Capture the cell that displays the provided text and extract its [x, y] central coordinate. 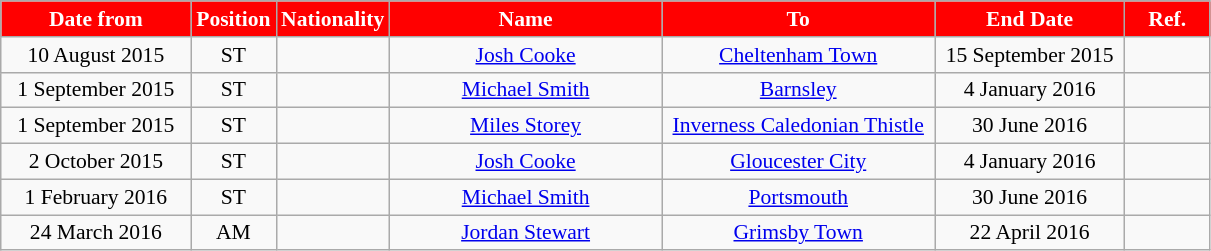
2 October 2015 [96, 162]
Jordan Stewart [526, 233]
AM [234, 233]
Cheltenham Town [798, 55]
15 September 2015 [1030, 55]
Position [234, 19]
End Date [1030, 19]
To [798, 19]
Barnsley [798, 90]
Inverness Caledonian Thistle [798, 126]
24 March 2016 [96, 233]
Grimsby Town [798, 233]
22 April 2016 [1030, 233]
10 August 2015 [96, 55]
1 February 2016 [96, 197]
Date from [96, 19]
Nationality [332, 19]
Miles Storey [526, 126]
Portsmouth [798, 197]
Name [526, 19]
Gloucester City [798, 162]
Ref. [1168, 19]
